Capture the cell that displays the provided text and extract its [x, y] central coordinate. 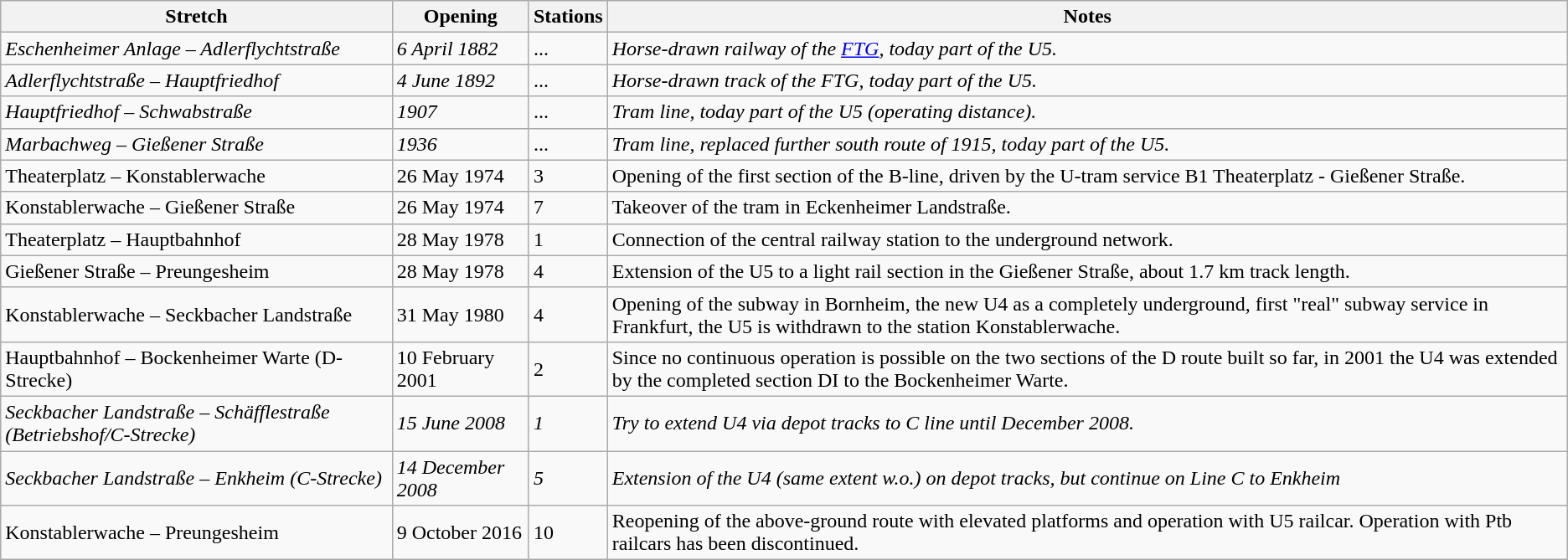
14 December 2008 [461, 477]
Horse-drawn track of the FTG, today part of the U5. [1087, 80]
31 May 1980 [461, 315]
Hauptbahnhof – Bockenheimer Warte (D-Strecke) [196, 368]
Horse-drawn railway of the FTG, today part of the U5. [1087, 49]
Stations [568, 17]
9 October 2016 [461, 532]
Theaterplatz – Hauptbahnhof [196, 239]
Try to extend U4 via depot tracks to C line until December 2008. [1087, 424]
Notes [1087, 17]
Tram line, today part of the U5 (operating distance). [1087, 112]
Theaterplatz – Konstablerwache [196, 176]
7 [568, 208]
Seckbacher Landstraße – Schäfflestraße (Betriebshof/C-Strecke) [196, 424]
Konstablerwache – Preungesheim [196, 532]
Adlerflychtstraße – Hauptfriedhof [196, 80]
Hauptfriedhof – Schwabstraße [196, 112]
1936 [461, 144]
Takeover of the tram in Eckenheimer Landstraße. [1087, 208]
Gießener Straße – Preungesheim [196, 271]
Konstablerwache – Gießener Straße [196, 208]
6 April 1882 [461, 49]
Connection of the central railway station to the underground network. [1087, 239]
Extension of the U4 (same extent w.o.) on depot tracks, but continue on Line C to Enkheim [1087, 477]
Eschenheimer Anlage – Adlerflychtstraße [196, 49]
4 June 1892 [461, 80]
10 February 2001 [461, 368]
Opening [461, 17]
10 [568, 532]
Opening of the first section of the B-line, driven by the U-tram service B1 Theaterplatz - Gießener Straße. [1087, 176]
15 June 2008 [461, 424]
5 [568, 477]
2 [568, 368]
Extension of the U5 to a light rail section in the Gießener Straße, about 1.7 km track length. [1087, 271]
Konstablerwache – Seckbacher Landstraße [196, 315]
Marbachweg – Gießener Straße [196, 144]
Reopening of the above-ground route with elevated platforms and operation with U5 railcar. Operation with Ptb railcars has been discontinued. [1087, 532]
Stretch [196, 17]
Seckbacher Landstraße – Enkheim (C-Strecke) [196, 477]
1907 [461, 112]
Tram line, replaced further south route of 1915, today part of the U5. [1087, 144]
3 [568, 176]
